From the cell containing the given text, extract its center point as (X, Y) coordinate. 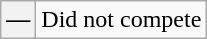
Did not compete (122, 20)
— (18, 20)
